Provide the [x, y] coordinate of the cell's center where the given text is located.  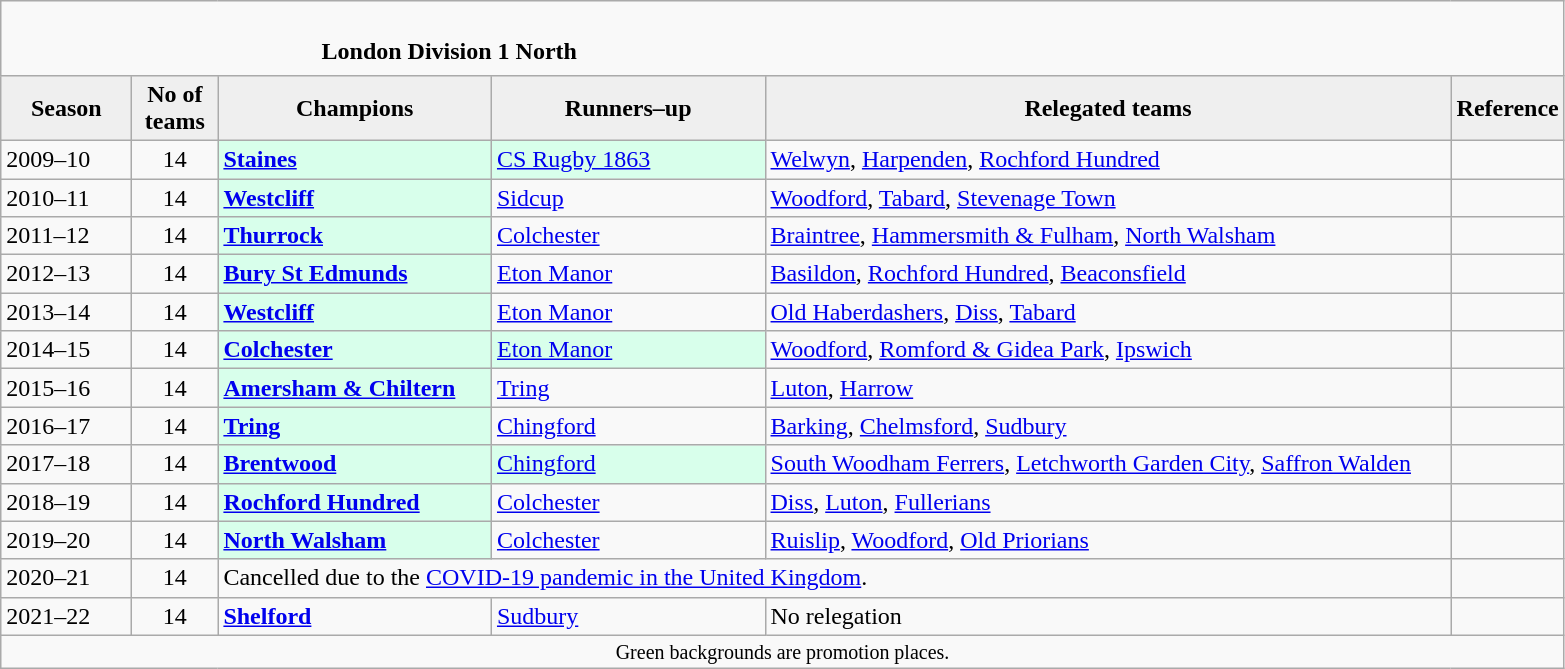
Runners–up [628, 108]
Welwyn, Harpenden, Rochford Hundred [1108, 159]
Basildon, Rochford Hundred, Beaconsfield [1108, 274]
CS Rugby 1863 [628, 159]
Woodford, Romford & Gidea Park, Ipswich [1108, 350]
North Walsham [355, 540]
Staines [355, 159]
2018–19 [66, 502]
Amersham & Chiltern [355, 388]
Sudbury [628, 616]
2014–15 [66, 350]
2009–10 [66, 159]
Green backgrounds are promotion places. [783, 652]
2013–14 [66, 312]
Shelford [355, 616]
Barking, Chelmsford, Sudbury [1108, 426]
Luton, Harrow [1108, 388]
2015–16 [66, 388]
Woodford, Tabard, Stevenage Town [1108, 197]
2011–12 [66, 236]
Thurrock [355, 236]
2017–18 [66, 464]
Diss, Luton, Fullerians [1108, 502]
Old Haberdashers, Diss, Tabard [1108, 312]
2019–20 [66, 540]
No of teams [175, 108]
Bury St Edmunds [355, 274]
South Woodham Ferrers, Letchworth Garden City, Saffron Walden [1108, 464]
Cancelled due to the COVID-19 pandemic in the United Kingdom. [834, 578]
No relegation [1108, 616]
Brentwood [355, 464]
2021–22 [66, 616]
2016–17 [66, 426]
2010–11 [66, 197]
Champions [355, 108]
Relegated teams [1108, 108]
2012–13 [66, 274]
2020–21 [66, 578]
Rochford Hundred [355, 502]
Sidcup [628, 197]
Ruislip, Woodford, Old Priorians [1108, 540]
Season [66, 108]
Braintree, Hammersmith & Fulham, North Walsham [1108, 236]
Reference [1508, 108]
